Extract the (x, y) coordinate from the center of the cell holding the provided text.  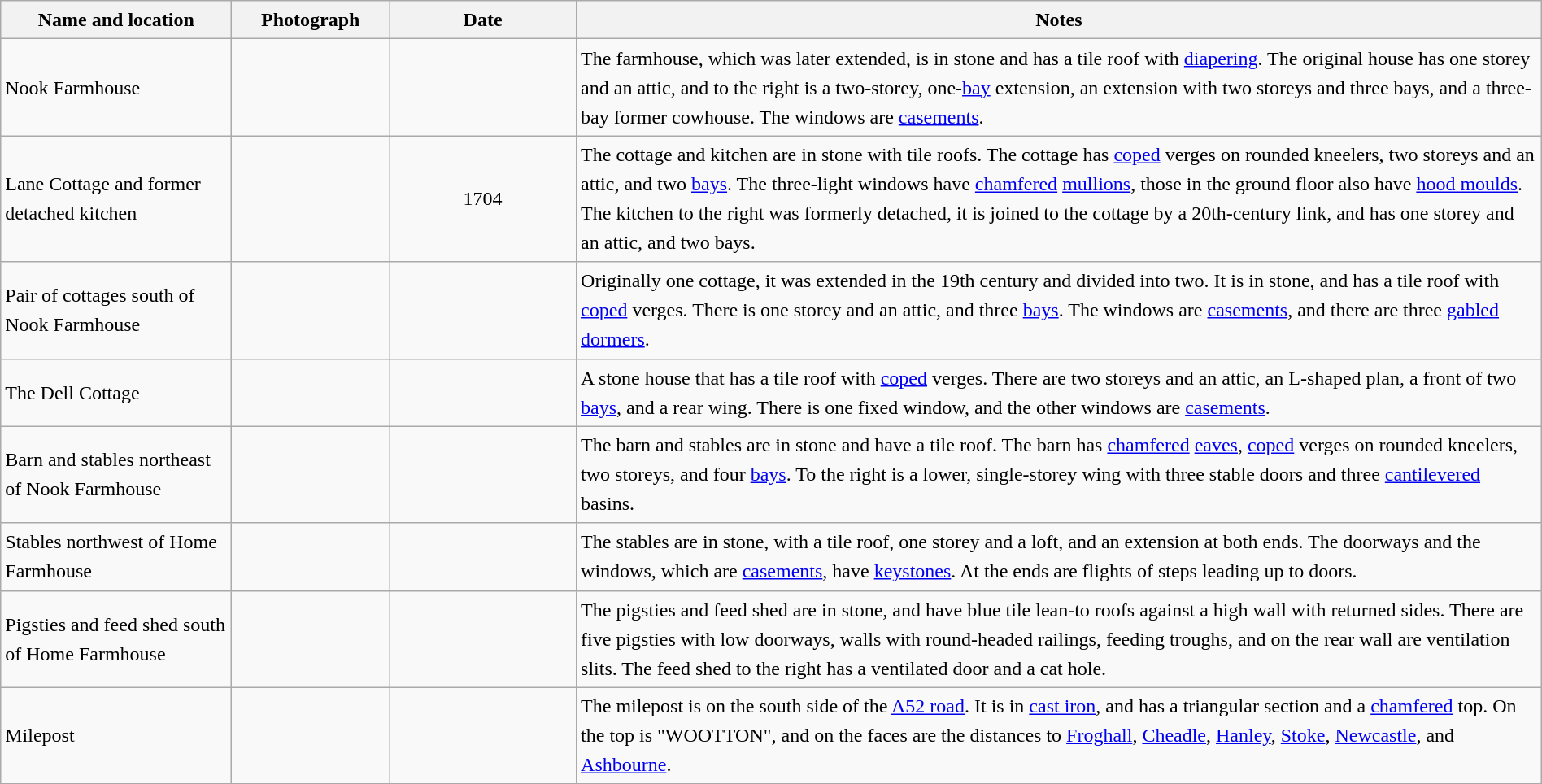
Notes (1059, 20)
Date (483, 20)
Pair of cottages south of Nook Farmhouse (116, 311)
Pigsties and feed shed south of Home Farmhouse (116, 639)
Name and location (116, 20)
Nook Farmhouse (116, 88)
Barn and stables northeast of Nook Farmhouse (116, 475)
Lane Cottage and former detached kitchen (116, 198)
Milepost (116, 735)
Stables northwest of Home Farmhouse (116, 556)
Photograph (311, 20)
1704 (483, 198)
The Dell Cottage (116, 392)
